Capture the cell that displays the provided text and extract its [X, Y] central coordinate. 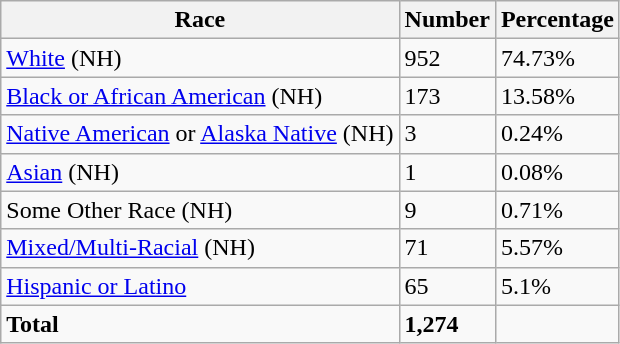
Black or African American (NH) [200, 96]
Number [447, 20]
5.1% [557, 286]
3 [447, 134]
65 [447, 286]
Asian (NH) [200, 172]
173 [447, 96]
White (NH) [200, 58]
952 [447, 58]
5.57% [557, 248]
Percentage [557, 20]
9 [447, 210]
Some Other Race (NH) [200, 210]
1,274 [447, 324]
Hispanic or Latino [200, 286]
Mixed/Multi-Racial (NH) [200, 248]
0.24% [557, 134]
13.58% [557, 96]
71 [447, 248]
74.73% [557, 58]
Race [200, 20]
1 [447, 172]
0.08% [557, 172]
0.71% [557, 210]
Native American or Alaska Native (NH) [200, 134]
Total [200, 324]
